Locate the cell with the specified text and output its (x, y) center coordinate. 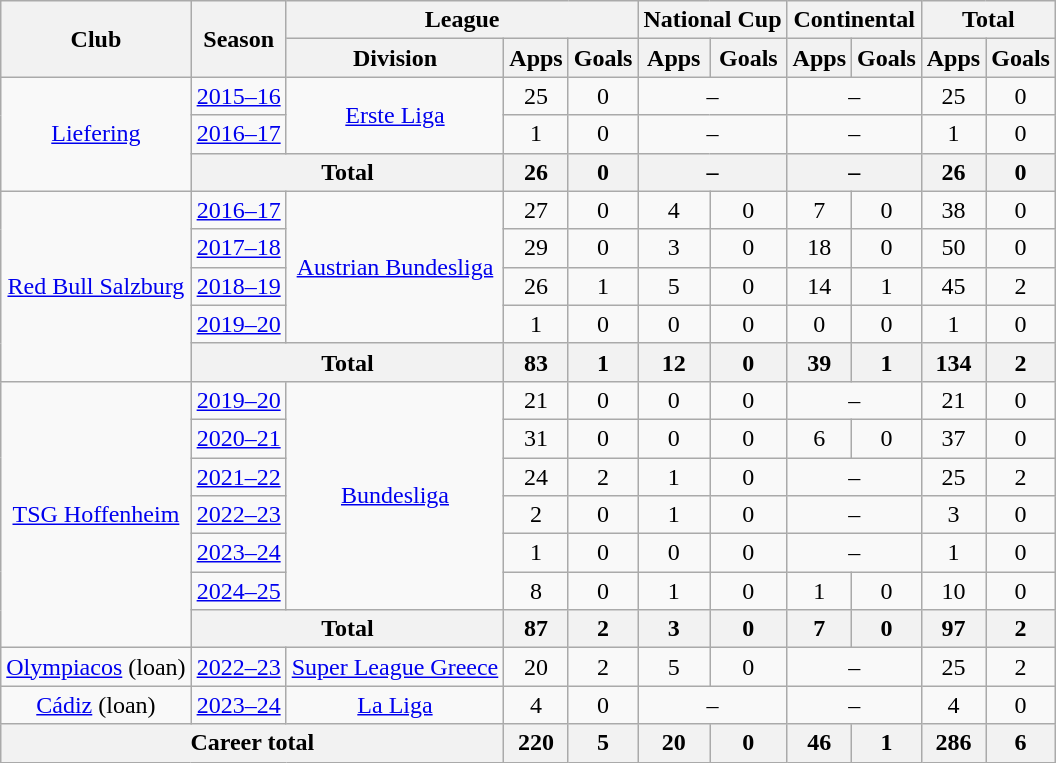
87 (536, 629)
220 (536, 743)
46 (819, 743)
29 (536, 248)
2020–21 (238, 438)
Club (96, 39)
Cádiz (loan) (96, 705)
27 (536, 210)
97 (953, 629)
Red Bull Salzburg (96, 286)
Super League Greece (395, 667)
Bundesliga (395, 495)
37 (953, 438)
8 (536, 591)
National Cup (712, 20)
134 (953, 362)
39 (819, 362)
2015–16 (238, 96)
League (462, 20)
2017–18 (238, 248)
Division (395, 58)
38 (953, 210)
Career total (252, 743)
Olympiacos (loan) (96, 667)
14 (819, 286)
24 (536, 477)
12 (674, 362)
2021–22 (238, 477)
Season (238, 39)
286 (953, 743)
Erste Liga (395, 115)
Liefering (96, 134)
2018–19 (238, 286)
Continental (854, 20)
La Liga (395, 705)
Austrian Bundesliga (395, 267)
50 (953, 248)
18 (819, 248)
10 (953, 591)
TSG Hoffenheim (96, 514)
31 (536, 438)
45 (953, 286)
2024–25 (238, 591)
83 (536, 362)
